Output the [X, Y] coordinate of the center of the cell containing the given text.  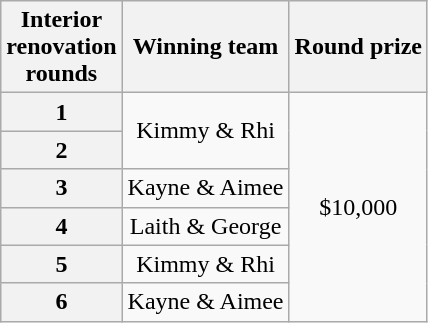
6 [62, 302]
2 [62, 150]
3 [62, 188]
Interiorrenovationrounds [62, 47]
Laith & George [206, 226]
$10,000 [358, 207]
1 [62, 112]
Winning team [206, 47]
4 [62, 226]
5 [62, 264]
Round prize [358, 47]
